Scan for the cell matching the given text and deliver its [x, y] coordinate at center. 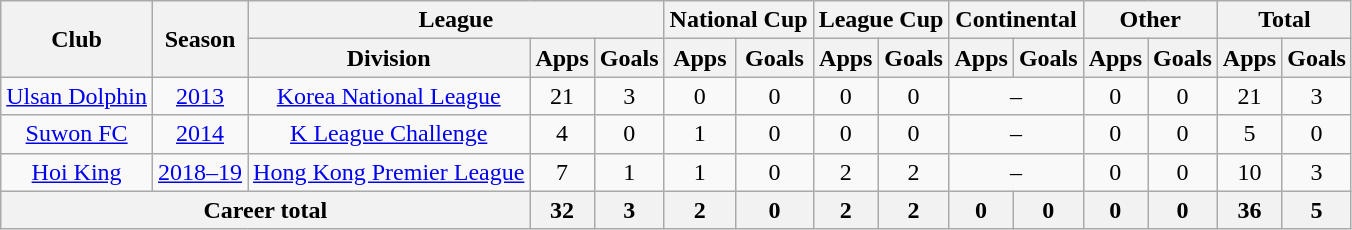
Other [1150, 20]
National Cup [738, 20]
Suwon FC [77, 134]
32 [562, 210]
Total [1284, 20]
4 [562, 134]
Continental [1016, 20]
2013 [200, 96]
Hoi King [77, 172]
Hong Kong Premier League [389, 172]
Season [200, 39]
Korea National League [389, 96]
2014 [200, 134]
League Cup [881, 20]
Club [77, 39]
7 [562, 172]
2018–19 [200, 172]
K League Challenge [389, 134]
League [456, 20]
36 [1249, 210]
10 [1249, 172]
Career total [266, 210]
Division [389, 58]
Ulsan Dolphin [77, 96]
